Pinpoint the cell where the given text exists, returning its [X, Y] midpoint coordinate. 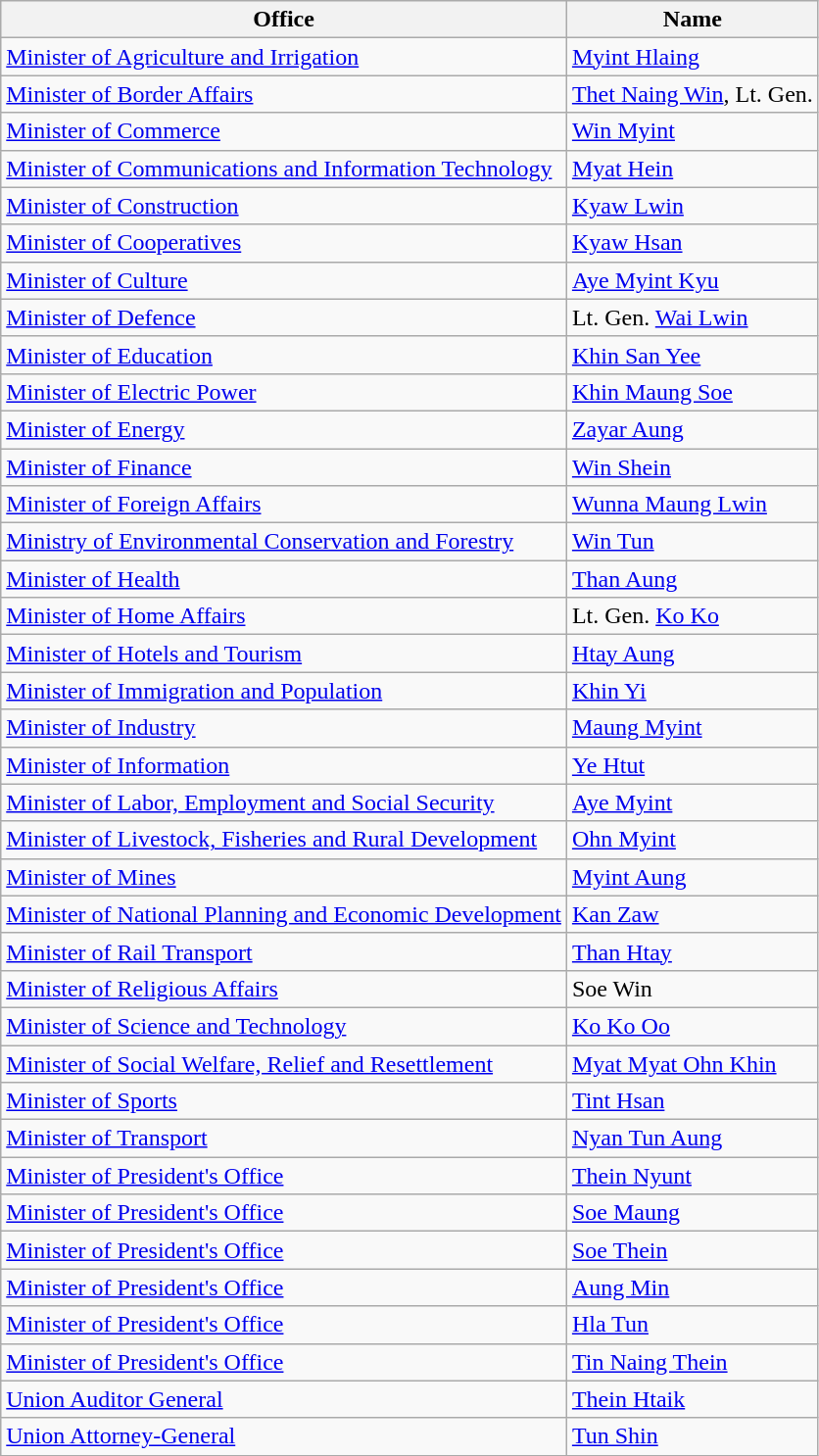
Khin Yi [692, 691]
Thet Naing Win, Lt. Gen. [692, 94]
Minister of Science and Technology [284, 1026]
Union Auditor General [284, 1399]
Office [284, 20]
Hla Tun [692, 1325]
Aye Myint Kyu [692, 280]
Minister of Electric Power [284, 392]
Khin Maung Soe [692, 392]
Myat Hein [692, 169]
Lt. Gen. Ko Ko [692, 616]
Minister of Finance [284, 467]
Khin San Yee [692, 355]
Minister of Communications and Information Technology [284, 169]
Ministry of Environmental Conservation and Forestry [284, 542]
Than Htay [692, 951]
Thein Nyunt [692, 1176]
Minister of Agriculture and Irrigation [284, 57]
Maung Myint [692, 728]
Minister of National Planning and Economic Development [284, 914]
Minister of Transport [284, 1139]
Zayar Aung [692, 429]
Tint Hsan [692, 1101]
Minister of Labor, Employment and Social Security [284, 802]
Minister of Defence [284, 317]
Lt. Gen. Wai Lwin [692, 317]
Nyan Tun Aung [692, 1139]
Minister of Home Affairs [284, 616]
Ohn Myint [692, 840]
Soe Maung [692, 1213]
Minister of Culture [284, 280]
Win Myint [692, 131]
Minister of Rail Transport [284, 951]
Soe Thein [692, 1250]
Minister of Construction [284, 206]
Minister of Energy [284, 429]
Minister of Sports [284, 1101]
Kan Zaw [692, 914]
Minister of Religious Affairs [284, 989]
Minister of Social Welfare, Relief and Resettlement [284, 1063]
Myint Aung [692, 877]
Ko Ko Oo [692, 1026]
Tin Naing Thein [692, 1362]
Aye Myint [692, 802]
Htay Aung [692, 654]
Myat Myat Ohn Khin [692, 1063]
Kyaw Lwin [692, 206]
Soe Win [692, 989]
Win Tun [692, 542]
Minister of Industry [284, 728]
Kyaw Hsan [692, 243]
Than Aung [692, 579]
Minister of Education [284, 355]
Union Attorney-General [284, 1436]
Minister of Hotels and Tourism [284, 654]
Minister of Livestock, Fisheries and Rural Development [284, 840]
Tun Shin [692, 1436]
Win Shein [692, 467]
Minister of Health [284, 579]
Thein Htaik [692, 1399]
Myint Hlaing [692, 57]
Wunna Maung Lwin [692, 505]
Minister of Information [284, 765]
Minister of Commerce [284, 131]
Name [692, 20]
Ye Htut [692, 765]
Minister of Foreign Affairs [284, 505]
Minister of Border Affairs [284, 94]
Aung Min [692, 1287]
Minister of Cooperatives [284, 243]
Minister of Mines [284, 877]
Minister of Immigration and Population [284, 691]
